Extract the [X, Y] coordinate from the center of the cell holding the provided text.  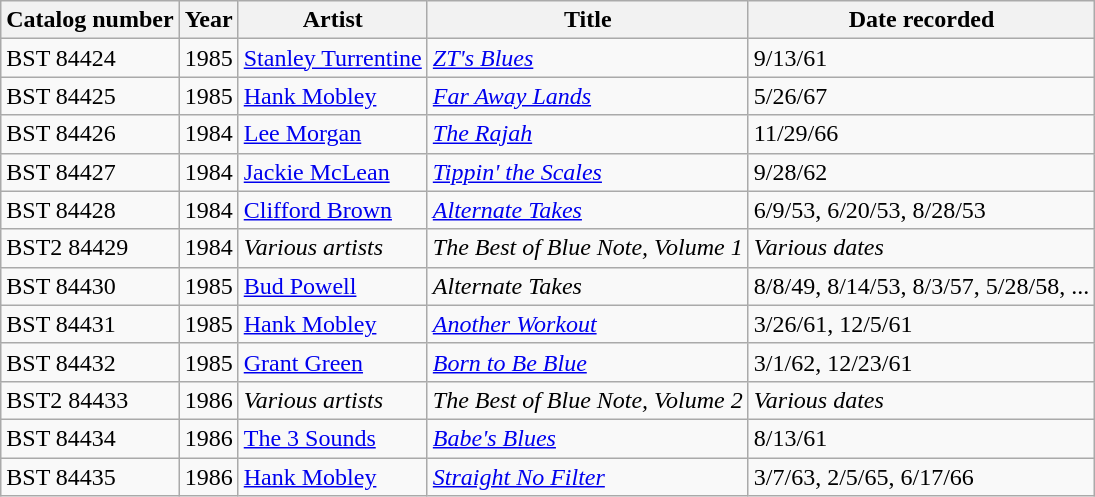
6/9/53, 6/20/53, 8/28/53 [921, 210]
Far Away Lands [588, 96]
BST 84424 [90, 58]
BST 84432 [90, 362]
Stanley Turrentine [332, 58]
The Rajah [588, 134]
Another Workout [588, 324]
BST2 84433 [90, 400]
Year [208, 20]
BST2 84429 [90, 248]
Straight No Filter [588, 477]
BST 84427 [90, 172]
The 3 Sounds [332, 438]
BST 84434 [90, 438]
Tippin' the Scales [588, 172]
BST 84431 [90, 324]
3/7/63, 2/5/65, 6/17/66 [921, 477]
9/13/61 [921, 58]
Artist [332, 20]
BST 84425 [90, 96]
Born to Be Blue [588, 362]
BST 84428 [90, 210]
8/13/61 [921, 438]
Catalog number [90, 20]
Clifford Brown [332, 210]
Grant Green [332, 362]
8/8/49, 8/14/53, 8/3/57, 5/28/58, ... [921, 286]
The Best of Blue Note, Volume 2 [588, 400]
9/28/62 [921, 172]
Bud Powell [332, 286]
BST 84430 [90, 286]
3/26/61, 12/5/61 [921, 324]
11/29/66 [921, 134]
BST 84426 [90, 134]
Babe's Blues [588, 438]
3/1/62, 12/23/61 [921, 362]
5/26/67 [921, 96]
The Best of Blue Note, Volume 1 [588, 248]
Jackie McLean [332, 172]
Title [588, 20]
Date recorded [921, 20]
Lee Morgan [332, 134]
BST 84435 [90, 477]
ZT's Blues [588, 58]
